Pinpoint the cell where the given text exists, returning its [x, y] midpoint coordinate. 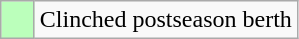
Clinched postseason berth [166, 20]
